Extract the [X, Y] coordinate from the center of the cell holding the provided text.  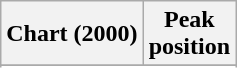
Peakposition [189, 34]
Chart (2000) [72, 34]
